Capture the cell that displays the provided text and extract its [X, Y] central coordinate. 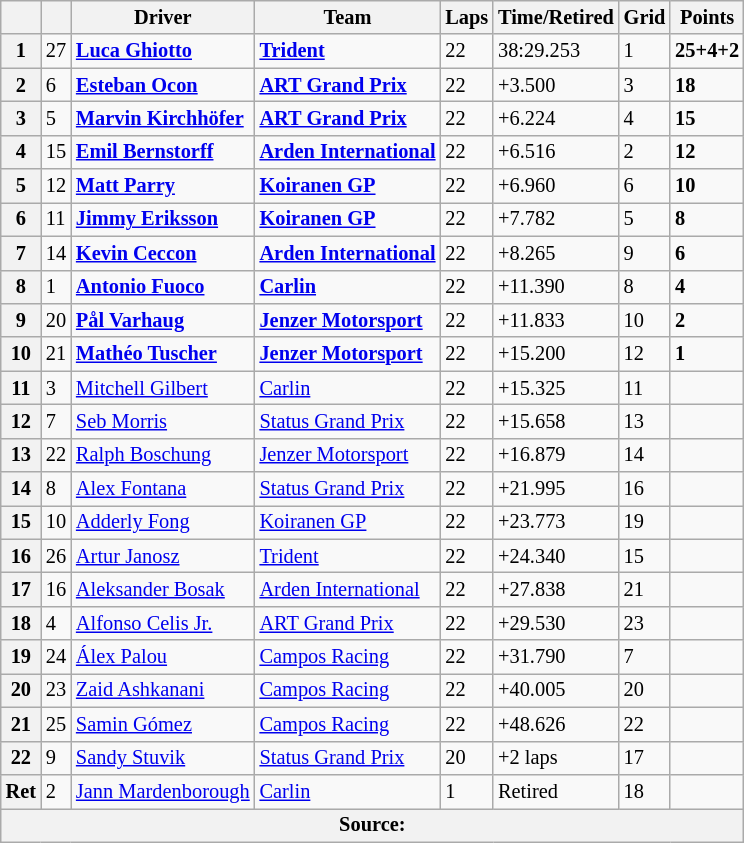
27 [56, 51]
+2 laps [556, 758]
24 [56, 657]
+11.833 [556, 320]
Seb Morris [163, 421]
Pål Varhaug [163, 320]
+40.005 [556, 690]
25+4+2 [707, 51]
Ret [21, 791]
+15.658 [556, 421]
Adderly Fong [163, 522]
Laps [466, 17]
Jann Mardenborough [163, 791]
Aleksander Bosak [163, 589]
+15.325 [556, 388]
Ralph Boschung [163, 455]
+7.782 [556, 219]
Sandy Stuvik [163, 758]
+27.838 [556, 589]
26 [56, 556]
Source: [372, 825]
Alfonso Celis Jr. [163, 623]
+21.995 [556, 489]
+16.879 [556, 455]
Luca Ghiotto [163, 51]
Matt Parry [163, 186]
+6.224 [556, 118]
38:29.253 [556, 51]
Points [707, 17]
Driver [163, 17]
+3.500 [556, 85]
Samin Gómez [163, 724]
Esteban Ocon [163, 85]
+29.530 [556, 623]
+6.960 [556, 186]
+24.340 [556, 556]
Grid [645, 17]
Artur Janosz [163, 556]
Antonio Fuoco [163, 287]
+48.626 [556, 724]
+6.516 [556, 152]
+8.265 [556, 253]
Álex Palou [163, 657]
Emil Bernstorff [163, 152]
+23.773 [556, 522]
Alex Fontana [163, 489]
Kevin Ceccon [163, 253]
+15.200 [556, 354]
Team [348, 17]
Time/Retired [556, 17]
+11.390 [556, 287]
+31.790 [556, 657]
Mitchell Gilbert [163, 388]
Retired [556, 791]
Zaid Ashkanani [163, 690]
Jimmy Eriksson [163, 219]
25 [56, 724]
Marvin Kirchhöfer [163, 118]
Mathéo Tuscher [163, 354]
